Determine the (x, y) coordinate at the center of the cell enclosing the given text.  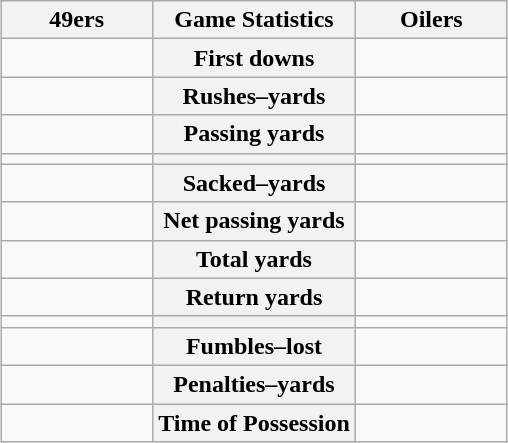
Sacked–yards (254, 183)
Total yards (254, 259)
Time of Possession (254, 423)
Net passing yards (254, 221)
Return yards (254, 297)
Rushes–yards (254, 96)
Oilers (431, 20)
Penalties–yards (254, 384)
Game Statistics (254, 20)
Passing yards (254, 134)
Fumbles–lost (254, 346)
49ers (77, 20)
First downs (254, 58)
